Scan for the cell matching the given text and deliver its [X, Y] coordinate at center. 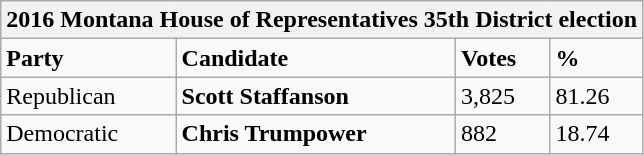
Chris Trumpower [316, 134]
81.26 [596, 96]
Democratic [88, 134]
2016 Montana House of Representatives 35th District election [322, 20]
18.74 [596, 134]
Party [88, 58]
% [596, 58]
Votes [503, 58]
Candidate [316, 58]
3,825 [503, 96]
Republican [88, 96]
Scott Staffanson [316, 96]
882 [503, 134]
